Scan for the cell matching the given text and deliver its (X, Y) coordinate at center. 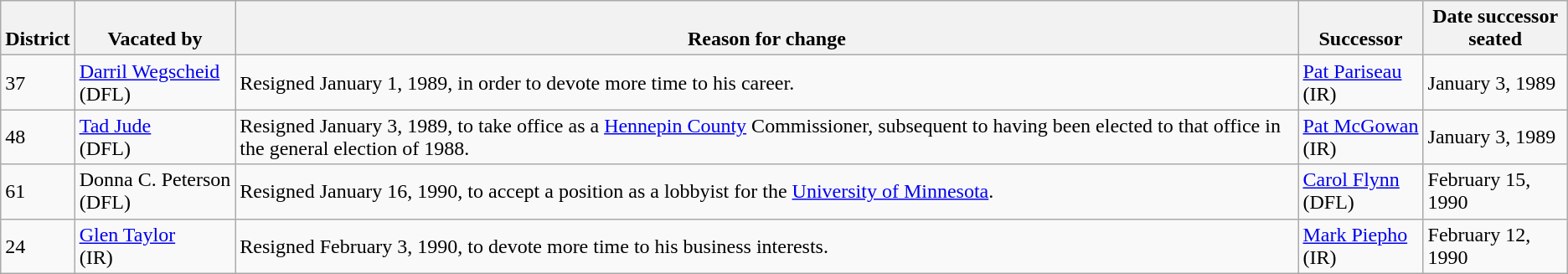
Pat McGowan(IR) (1360, 137)
Donna C. Peterson(DFL) (155, 191)
February 12, 1990 (1495, 246)
Resigned February 3, 1990, to devote more time to his business interests. (767, 246)
District (38, 28)
Resigned January 1, 1989, in order to devote more time to his career. (767, 82)
37 (38, 82)
February 15, 1990 (1495, 191)
48 (38, 137)
Tad Jude(DFL) (155, 137)
61 (38, 191)
Pat Pariseau(IR) (1360, 82)
Glen Taylor(IR) (155, 246)
Reason for change (767, 28)
Mark Piepho(IR) (1360, 246)
Vacated by (155, 28)
Resigned January 16, 1990, to accept a position as a lobbyist for the University of Minnesota. (767, 191)
Darril Wegscheid(DFL) (155, 82)
Carol Flynn(DFL) (1360, 191)
Successor (1360, 28)
Date successorseated (1495, 28)
24 (38, 246)
